Search for the cell housing the specified text and yield its [X, Y] center coordinate. 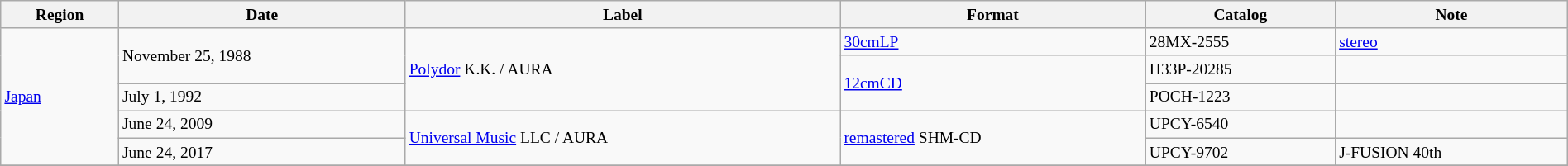
Japan [60, 97]
June 24, 2017 [261, 152]
UPCY-9702 [1241, 152]
Format [992, 15]
Label [623, 15]
November 25, 1988 [261, 56]
Note [1452, 15]
30cmLP [992, 41]
Region [60, 15]
UPCY-6540 [1241, 124]
Polydor K.K. / AURA [623, 69]
J-FUSION 40th [1452, 152]
July 1, 1992 [261, 97]
H33P-20285 [1241, 69]
Universal Music LLC / AURA [623, 139]
Catalog [1241, 15]
stereo [1452, 41]
28MX-2555 [1241, 41]
June 24, 2009 [261, 124]
12cmCD [992, 83]
remastered SHM-CD [992, 139]
Date [261, 15]
POCH-1223 [1241, 97]
